Return (X, Y) of the center of cell containing provided text 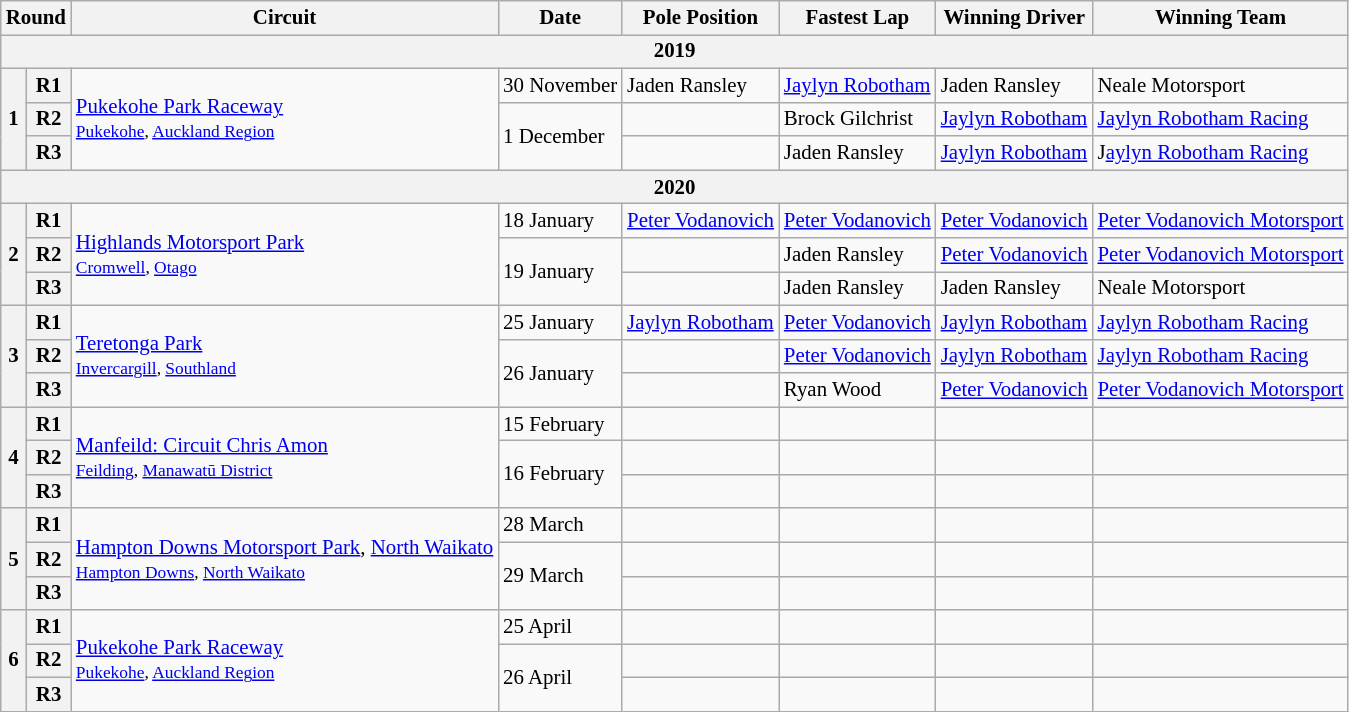
Brock Gilchrist (858, 119)
Round (36, 18)
6 (14, 661)
1 December (560, 136)
19 January (560, 272)
4 (14, 458)
Winning Driver (1014, 18)
26 January (560, 373)
Highlands Motorsport ParkCromwell, Otago (284, 255)
15 February (560, 424)
2 (14, 255)
29 March (560, 576)
2019 (675, 51)
30 November (560, 85)
16 February (560, 475)
2020 (675, 187)
18 January (560, 221)
25 April (560, 627)
5 (14, 559)
Winning Team (1221, 18)
28 March (560, 525)
Hampton Downs Motorsport Park, North WaikatoHampton Downs, North Waikato (284, 559)
Circuit (284, 18)
Pole Position (700, 18)
Manfeild: Circuit Chris AmonFeilding, Manawatū District (284, 458)
3 (14, 356)
Teretonga ParkInvercargill, Southland (284, 356)
1 (14, 119)
25 January (560, 322)
Ryan Wood (858, 390)
26 April (560, 678)
Date (560, 18)
Fastest Lap (858, 18)
